Pinpoint the cell where the given text exists, returning its [x, y] midpoint coordinate. 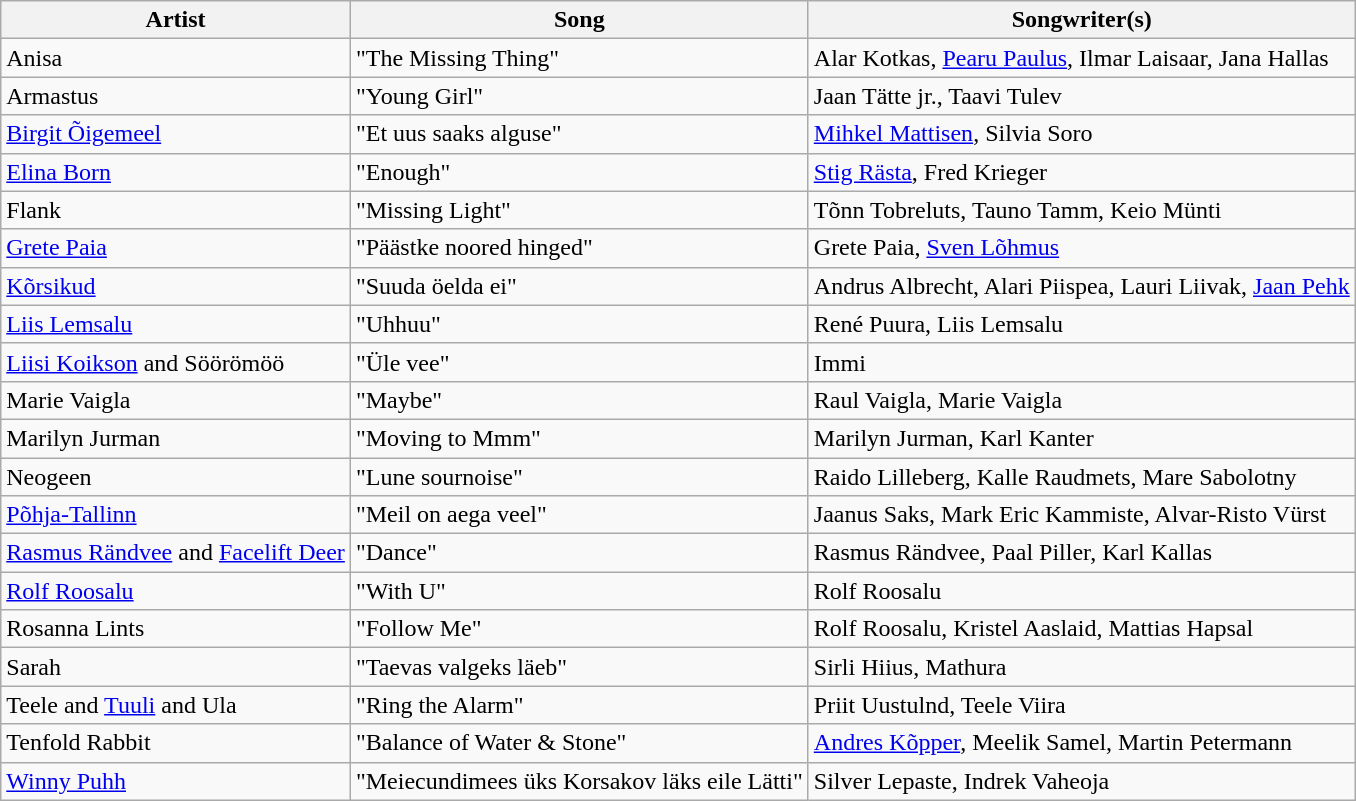
Raido Lilleberg, Kalle Raudmets, Mare Sabolotny [1082, 477]
"Taevas valgeks läeb" [579, 667]
Artist [176, 20]
Kõrsikud [176, 286]
"Missing Light" [579, 210]
Rasmus Rändvee and Facelift Deer [176, 553]
"Moving to Mmm" [579, 438]
Alar Kotkas, Pearu Paulus, Ilmar Laisaar, Jana Hallas [1082, 58]
Mihkel Mattisen, Silvia Soro [1082, 134]
Jaan Tätte jr., Taavi Tulev [1082, 96]
Song [579, 20]
Elina Born [176, 172]
Marilyn Jurman, Karl Kanter [1082, 438]
Jaanus Saks, Mark Eric Kammiste, Alvar-Risto Vürst [1082, 515]
Silver Lepaste, Indrek Vaheoja [1082, 781]
René Puura, Liis Lemsalu [1082, 324]
"Et uus saaks alguse" [579, 134]
Sarah [176, 667]
Rosanna Lints [176, 629]
"Balance of Water & Stone" [579, 743]
"Dance" [579, 553]
Winny Puhh [176, 781]
Liis Lemsalu [176, 324]
"Follow Me" [579, 629]
Marilyn Jurman [176, 438]
Birgit Õigemeel [176, 134]
"Üle vee" [579, 362]
"Meiecundimees üks Korsakov läks eile Lätti" [579, 781]
"Lune sournoise" [579, 477]
"Ring the Alarm" [579, 705]
"Suuda öelda ei" [579, 286]
"Meil on aega veel" [579, 515]
"Maybe" [579, 400]
Marie Vaigla [176, 400]
Põhja-Tallinn [176, 515]
Sirli Hiius, Mathura [1082, 667]
Flank [176, 210]
Immi [1082, 362]
Grete Paia [176, 248]
Neogeen [176, 477]
Songwriter(s) [1082, 20]
Grete Paia, Sven Lõhmus [1082, 248]
"Uhhuu" [579, 324]
Andres Kõpper, Meelik Samel, Martin Petermann [1082, 743]
"Päästke noored hinged" [579, 248]
Anisa [176, 58]
"Enough" [579, 172]
Stig Rästa, Fred Krieger [1082, 172]
"Young Girl" [579, 96]
Rolf Roosalu, Kristel Aaslaid, Mattias Hapsal [1082, 629]
Tõnn Tobreluts, Tauno Tamm, Keio Münti [1082, 210]
Teele and Tuuli and Ula [176, 705]
Priit Uustulnd, Teele Viira [1082, 705]
"With U" [579, 591]
"The Missing Thing" [579, 58]
Armastus [176, 96]
Rasmus Rändvee, Paal Piller, Karl Kallas [1082, 553]
Andrus Albrecht, Alari Piispea, Lauri Liivak, Jaan Pehk [1082, 286]
Tenfold Rabbit [176, 743]
Liisi Koikson and Söörömöö [176, 362]
Raul Vaigla, Marie Vaigla [1082, 400]
